Find where the given text appears and provide that cell's center as (x, y) coordinate. 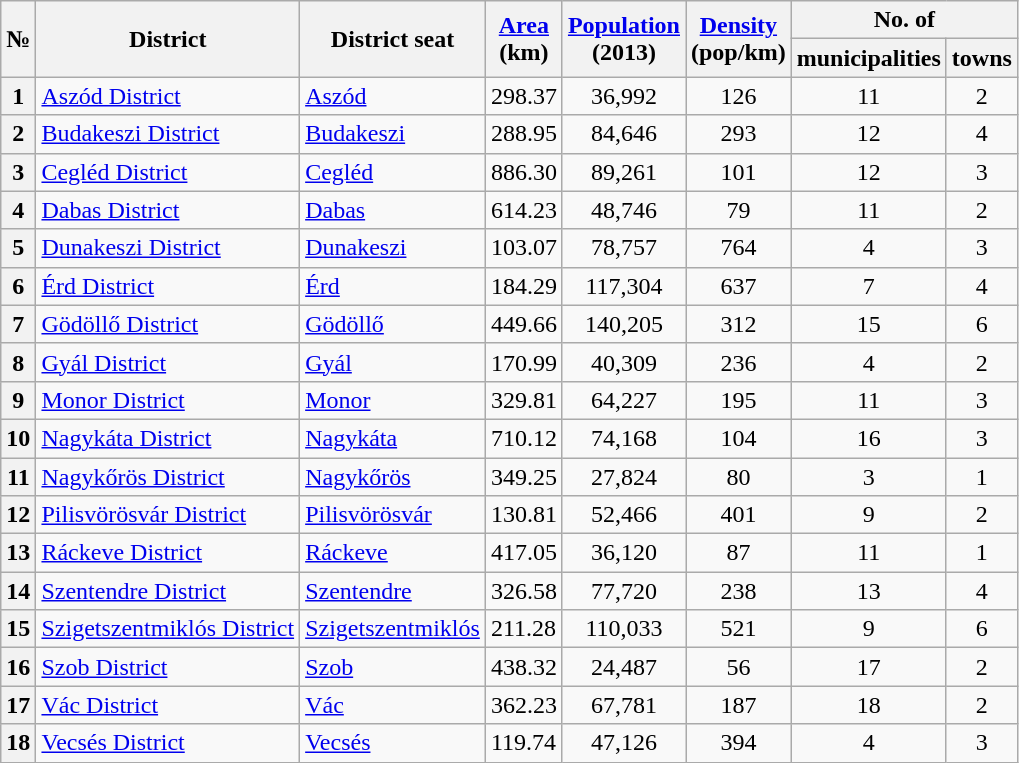
126 (739, 96)
438.32 (524, 667)
56 (739, 667)
710.12 (524, 438)
Nagykőrös (393, 477)
637 (739, 286)
27,824 (624, 477)
24,487 (624, 667)
Vecsés (393, 743)
Vecsés District (168, 743)
Dabas District (168, 210)
Szigetszentmiklós District (168, 629)
municipalities (868, 58)
Szob (393, 667)
326.58 (524, 591)
288.95 (524, 134)
Szob District (168, 667)
Area(km) (524, 39)
40,309 (624, 362)
64,227 (624, 400)
№ (18, 39)
Budakeszi District (168, 134)
52,466 (624, 515)
Nagykőrös District (168, 477)
67,781 (624, 705)
104 (739, 438)
Gödöllő District (168, 324)
614.23 (524, 210)
184.29 (524, 286)
130.81 (524, 515)
Gyál District (168, 362)
towns (982, 58)
349.25 (524, 477)
Density(pop/km) (739, 39)
521 (739, 629)
47,126 (624, 743)
Vác District (168, 705)
8 (18, 362)
Vác (393, 705)
119.74 (524, 743)
Gödöllő (393, 324)
Dunakeszi (393, 248)
77,720 (624, 591)
211.28 (524, 629)
764 (739, 248)
Szentendre (393, 591)
329.81 (524, 400)
Budakeszi (393, 134)
Cegléd (393, 172)
101 (739, 172)
No. of (904, 20)
449.66 (524, 324)
Gyál (393, 362)
886.30 (524, 172)
103.07 (524, 248)
Dabas (393, 210)
74,168 (624, 438)
89,261 (624, 172)
Pilisvörösvár District (168, 515)
362.23 (524, 705)
Érd (393, 286)
Aszód District (168, 96)
293 (739, 134)
14 (18, 591)
48,746 (624, 210)
84,646 (624, 134)
District (168, 39)
Szigetszentmiklós (393, 629)
Ráckeve (393, 553)
Pilisvörösvár (393, 515)
Aszód (393, 96)
78,757 (624, 248)
Monor (393, 400)
117,304 (624, 286)
187 (739, 705)
238 (739, 591)
80 (739, 477)
110,033 (624, 629)
195 (739, 400)
5 (18, 248)
87 (739, 553)
417.05 (524, 553)
312 (739, 324)
Nagykáta District (168, 438)
36,120 (624, 553)
Szentendre District (168, 591)
36,992 (624, 96)
Monor District (168, 400)
236 (739, 362)
Érd District (168, 286)
Nagykáta (393, 438)
Ráckeve District (168, 553)
Cegléd District (168, 172)
394 (739, 743)
140,205 (624, 324)
Population(2013) (624, 39)
79 (739, 210)
District seat (393, 39)
401 (739, 515)
Dunakeszi District (168, 248)
10 (18, 438)
170.99 (524, 362)
298.37 (524, 96)
